Pinpoint the cell where the given text exists, returning its (X, Y) midpoint coordinate. 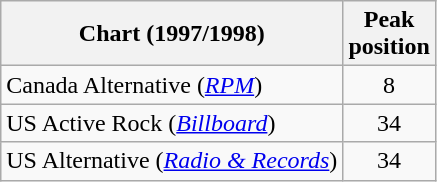
US Active Rock (Billboard) (172, 123)
Chart (1997/1998) (172, 34)
Canada Alternative (RPM) (172, 85)
8 (389, 85)
US Alternative (Radio & Records) (172, 161)
Peakposition (389, 34)
